Search for the cell housing the specified text and yield its (X, Y) center coordinate. 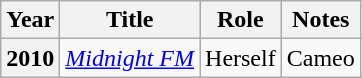
Role (241, 20)
Title (130, 20)
2010 (30, 58)
Herself (241, 58)
Notes (320, 20)
Year (30, 20)
Midnight FM (130, 58)
Cameo (320, 58)
